Scan for the cell matching the given text and deliver its [X, Y] coordinate at center. 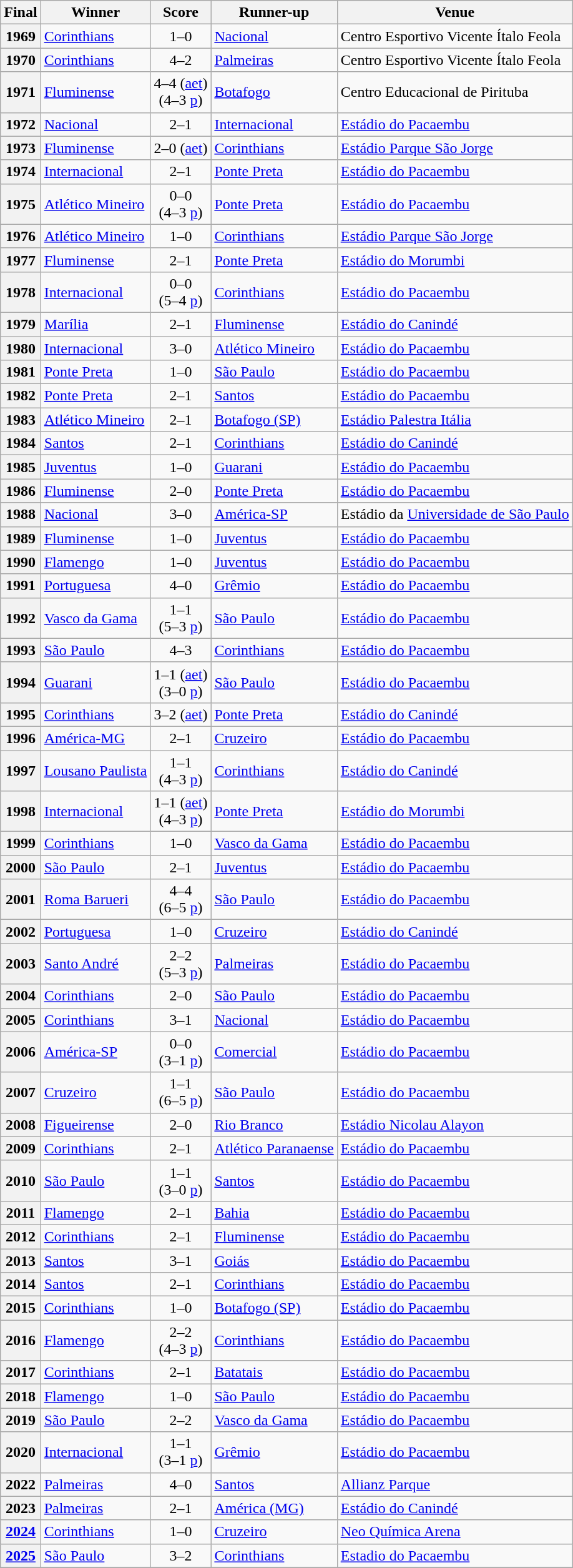
1–1(4–3 p) [181, 771]
1969 [21, 36]
1–1(5–3 p) [181, 618]
Roma Barueri [95, 899]
América (MG) [274, 1508]
Allianz Parque [454, 1484]
1977 [21, 260]
Atlético Paranaense [274, 1148]
Estadio do Pacaembu [454, 1556]
1973 [21, 148]
4–4 (aet)(4–3 p) [181, 92]
Batatais [274, 1373]
2015 [21, 1308]
1984 [21, 443]
3–2 [181, 1556]
1995 [21, 714]
1986 [21, 491]
2007 [21, 1093]
Comercial [274, 1052]
1978 [21, 292]
1–1(6–5 p) [181, 1093]
Goiás [274, 1261]
4–4(6–5 p) [181, 899]
1994 [21, 682]
Neo Química Arena [454, 1532]
1996 [21, 738]
Bahia [274, 1213]
1983 [21, 420]
2–2(4–3 p) [181, 1340]
Figueirense [95, 1125]
2017 [21, 1373]
0–0(4–3 p) [181, 204]
1997 [21, 771]
2022 [21, 1484]
1985 [21, 467]
Estádio da Universidade de São Paulo [454, 515]
1988 [21, 515]
2009 [21, 1148]
2–2 [181, 1420]
2010 [21, 1180]
2002 [21, 932]
0–0(3–1 p) [181, 1052]
1999 [21, 844]
0–0(5–4 p) [181, 292]
2006 [21, 1052]
4–3 [181, 650]
1992 [21, 618]
2023 [21, 1508]
Santo André [95, 964]
Winner [95, 12]
1–1(3–0 p) [181, 1180]
1981 [21, 372]
1991 [21, 586]
Botafogo [274, 92]
Venue [454, 12]
1979 [21, 324]
Runner-up [274, 12]
1993 [21, 650]
2019 [21, 1420]
Estádio Nicolau Alayon [454, 1125]
2005 [21, 1020]
Final [21, 12]
1–1 (3–1 p) [181, 1452]
2013 [21, 1261]
1971 [21, 92]
Score [181, 12]
1–1 (aet)(3–0 p) [181, 682]
1976 [21, 236]
2004 [21, 996]
1974 [21, 172]
1972 [21, 124]
2003 [21, 964]
2011 [21, 1213]
2000 [21, 867]
3–2 (aet) [181, 714]
2025 [21, 1556]
1982 [21, 396]
2–0 (aet) [181, 148]
Centro Educacional de Pirituba [454, 92]
1998 [21, 812]
1980 [21, 348]
2014 [21, 1284]
1970 [21, 60]
2020 [21, 1452]
Marília [95, 324]
2024 [21, 1532]
Estádio Palestra Itália [454, 420]
2–2(5–3 p) [181, 964]
2012 [21, 1236]
4–2 [181, 60]
1975 [21, 204]
América-MG [95, 738]
2008 [21, 1125]
1989 [21, 538]
2001 [21, 899]
2016 [21, 1340]
Lousano Paulista [95, 771]
Rio Branco [274, 1125]
1990 [21, 562]
2018 [21, 1396]
1–1 (aet)(4–3 p) [181, 812]
